Provide the (X, Y) coordinate of the cell's center where the given text is located.  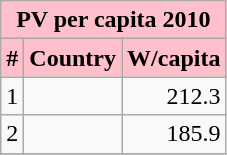
2 (12, 134)
# (12, 58)
W/capita (174, 58)
Country (73, 58)
212.3 (174, 96)
185.9 (174, 134)
1 (12, 96)
PV per capita 2010 (114, 20)
